Pinpoint the cell where the given text exists, returning its [x, y] midpoint coordinate. 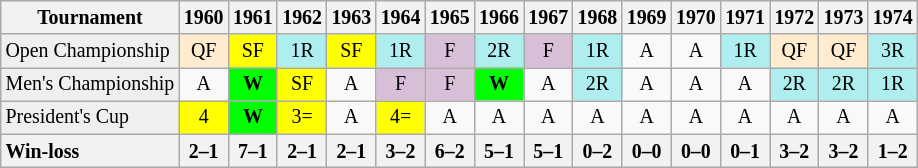
Tournament [90, 18]
1962 [302, 18]
1964 [400, 18]
1961 [252, 18]
1971 [744, 18]
4 [204, 118]
0–1 [744, 152]
1–2 [892, 152]
6–2 [450, 152]
Open Championship [90, 50]
Men's Championship [90, 84]
0–2 [598, 152]
1965 [450, 18]
1966 [498, 18]
President's Cup [90, 118]
1970 [696, 18]
1967 [548, 18]
7–1 [252, 152]
3= [302, 118]
3R [892, 50]
1963 [352, 18]
1972 [794, 18]
1968 [598, 18]
1973 [844, 18]
1969 [646, 18]
1960 [204, 18]
1974 [892, 18]
Win-loss [90, 152]
4= [400, 118]
